Scan for the cell matching the given text and deliver its (X, Y) coordinate at center. 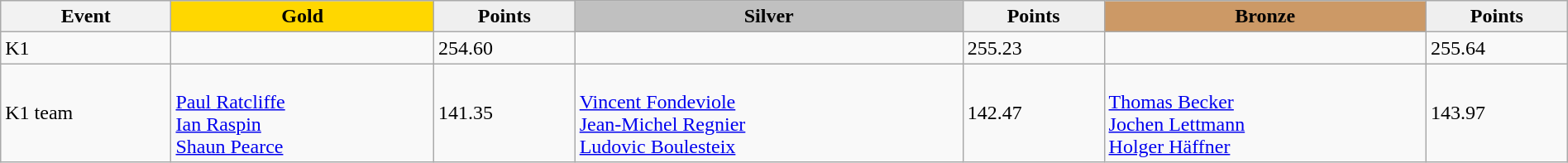
Silver (769, 17)
Thomas BeckerJochen LettmannHolger Häffner (1265, 113)
Paul RatcliffeIan RaspinShaun Pearce (303, 113)
Vincent FondevioleJean-Michel RegnierLudovic Boulesteix (769, 113)
254.60 (504, 48)
143.97 (1497, 113)
Bronze (1265, 17)
142.47 (1034, 113)
K1 (86, 48)
255.64 (1497, 48)
141.35 (504, 113)
Gold (303, 17)
255.23 (1034, 48)
K1 team (86, 113)
Event (86, 17)
